Return the [X, Y] coordinate for the center point of the cell that contains the specified text.  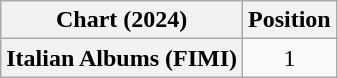
Position [290, 20]
Chart (2024) [122, 20]
Italian Albums (FIMI) [122, 58]
1 [290, 58]
